Capture the cell that displays the provided text and extract its [x, y] central coordinate. 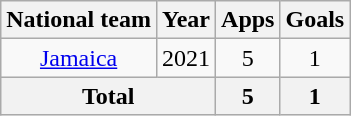
National team [79, 20]
Total [108, 96]
2021 [186, 58]
Goals [315, 20]
Jamaica [79, 58]
Year [186, 20]
Apps [248, 20]
